Output the (x, y) coordinate of the center of the cell containing the given text.  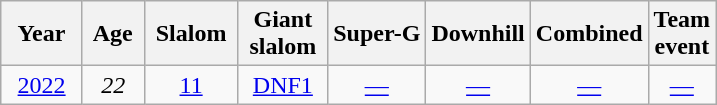
Super-G (377, 34)
Giant slalom (283, 34)
22 (113, 85)
Age (113, 34)
Slalom (191, 34)
11 (191, 85)
Combined (589, 34)
DNF1 (283, 85)
Downhill (478, 34)
2022 (42, 85)
Teamevent (682, 34)
Year (42, 34)
